Extract the [X, Y] coordinate from the center of the cell holding the provided text.  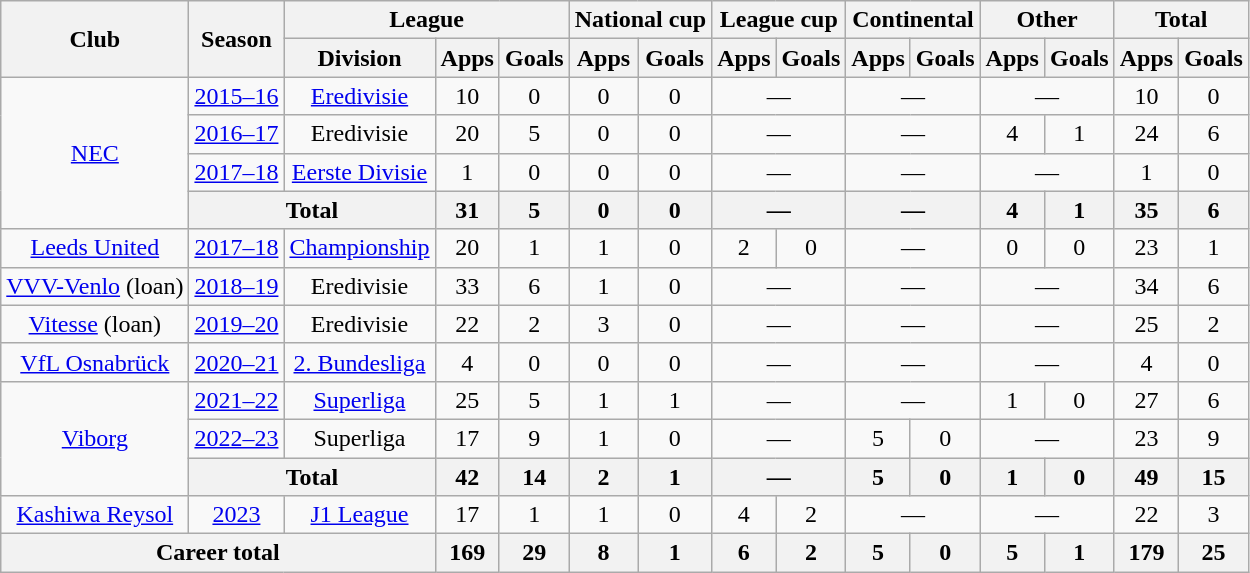
2016–17 [236, 134]
2023 [236, 515]
169 [467, 553]
National cup [640, 20]
33 [467, 286]
2018–19 [236, 286]
49 [1146, 477]
34 [1146, 286]
2019–20 [236, 324]
Career total [218, 553]
Vitesse (loan) [95, 324]
Other [1047, 20]
35 [1146, 210]
15 [1214, 477]
2015–16 [236, 96]
31 [467, 210]
Club [95, 39]
27 [1146, 400]
J1 League [360, 515]
24 [1146, 134]
Division [360, 58]
NEC [95, 153]
14 [534, 477]
42 [467, 477]
2021–22 [236, 400]
2022–23 [236, 438]
179 [1146, 553]
2020–21 [236, 362]
Season [236, 39]
VVV-Venlo (loan) [95, 286]
Continental [913, 20]
Championship [360, 248]
8 [603, 553]
Viborg [95, 438]
League [426, 20]
VfL Osnabrück [95, 362]
2. Bundesliga [360, 362]
29 [534, 553]
League cup [779, 20]
Leeds United [95, 248]
Kashiwa Reysol [95, 515]
Eerste Divisie [360, 172]
